Output the [X, Y] coordinate of the center of the cell containing the given text.  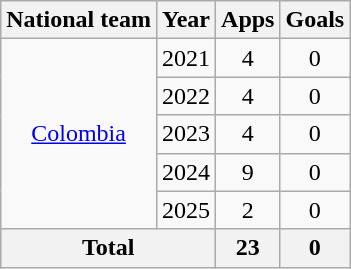
National team [79, 20]
Colombia [79, 134]
9 [248, 172]
Apps [248, 20]
2022 [186, 96]
2021 [186, 58]
23 [248, 248]
2025 [186, 210]
Goals [315, 20]
2023 [186, 134]
2024 [186, 172]
Year [186, 20]
2 [248, 210]
Total [108, 248]
